Capture the cell that displays the provided text and extract its (x, y) central coordinate. 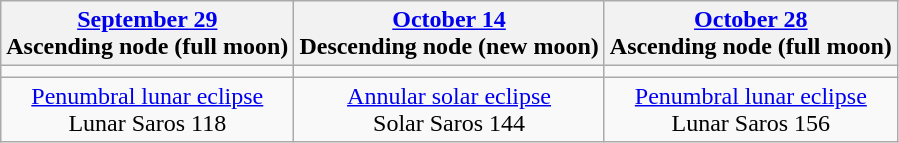
Annular solar eclipseSolar Saros 144 (449, 110)
October 14Descending node (new moon) (449, 34)
September 29Ascending node (full moon) (148, 34)
Penumbral lunar eclipseLunar Saros 118 (148, 110)
Penumbral lunar eclipseLunar Saros 156 (750, 110)
October 28Ascending node (full moon) (750, 34)
